Scan for the cell matching the given text and deliver its (x, y) coordinate at center. 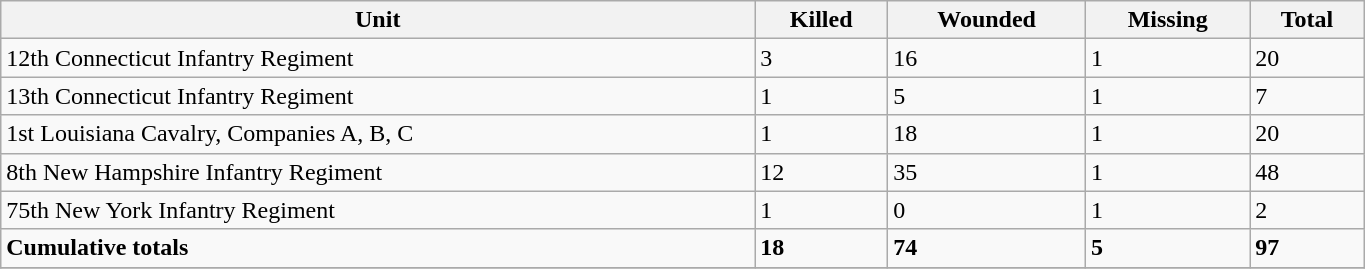
75th New York Infantry Regiment (378, 210)
2 (1308, 210)
35 (987, 172)
13th Connecticut Infantry Regiment (378, 96)
3 (822, 58)
12th Connecticut Infantry Regiment (378, 58)
Cumulative totals (378, 248)
8th New Hampshire Infantry Regiment (378, 172)
Killed (822, 20)
48 (1308, 172)
Wounded (987, 20)
1st Louisiana Cavalry, Companies A, B, C (378, 134)
74 (987, 248)
Missing (1168, 20)
0 (987, 210)
Total (1308, 20)
7 (1308, 96)
97 (1308, 248)
12 (822, 172)
16 (987, 58)
Unit (378, 20)
